Detect which cell encompasses the target text, then output its [x, y] center coordinate. 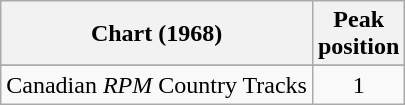
Peakposition [358, 34]
Canadian RPM Country Tracks [157, 85]
1 [358, 85]
Chart (1968) [157, 34]
